Search for the cell housing the specified text and yield its (X, Y) center coordinate. 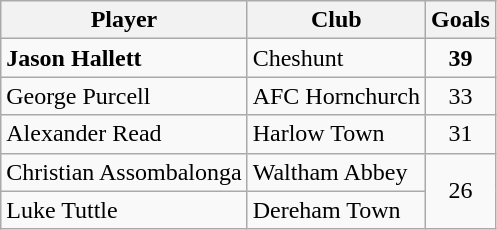
Luke Tuttle (124, 210)
Player (124, 20)
39 (461, 58)
Cheshunt (336, 58)
26 (461, 191)
33 (461, 96)
Christian Assombalonga (124, 172)
Goals (461, 20)
Waltham Abbey (336, 172)
Harlow Town (336, 134)
Jason Hallett (124, 58)
AFC Hornchurch (336, 96)
Dereham Town (336, 210)
George Purcell (124, 96)
Alexander Read (124, 134)
31 (461, 134)
Club (336, 20)
